Extract the [X, Y] coordinate from the center of the cell holding the provided text.  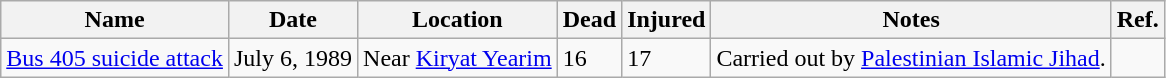
Date [292, 20]
Dead [589, 20]
July 6, 1989 [292, 58]
Notes [911, 20]
16 [589, 58]
17 [666, 58]
Name [115, 20]
Near Kiryat Yearim [458, 58]
Bus 405 suicide attack [115, 58]
Ref. [1138, 20]
Carried out by Palestinian Islamic Jihad. [911, 58]
Location [458, 20]
Injured [666, 20]
